Return the [X, Y] coordinate for the center point of the cell that contains the specified text.  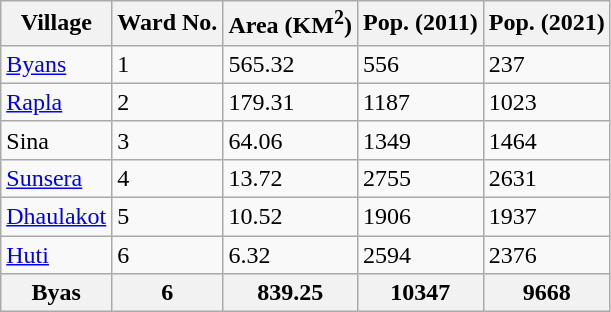
10347 [420, 293]
2755 [420, 178]
1464 [546, 140]
Dhaulakot [56, 217]
179.31 [290, 102]
2 [168, 102]
Pop. (2021) [546, 24]
Pop. (2011) [420, 24]
Area (KM2) [290, 24]
13.72 [290, 178]
2594 [420, 255]
2631 [546, 178]
4 [168, 178]
10.52 [290, 217]
2376 [546, 255]
3 [168, 140]
9668 [546, 293]
1023 [546, 102]
1937 [546, 217]
1349 [420, 140]
Rapla [56, 102]
556 [420, 64]
839.25 [290, 293]
565.32 [290, 64]
Byans [56, 64]
237 [546, 64]
Huti [56, 255]
5 [168, 217]
Sunsera [56, 178]
64.06 [290, 140]
6.32 [290, 255]
1187 [420, 102]
Village [56, 24]
1906 [420, 217]
Ward No. [168, 24]
1 [168, 64]
Byas [56, 293]
Sina [56, 140]
